Extract the [X, Y] coordinate from the center of the cell holding the provided text.  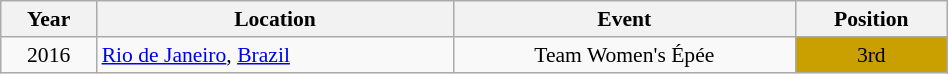
Position [871, 19]
2016 [49, 55]
Location [276, 19]
Event [624, 19]
Rio de Janeiro, Brazil [276, 55]
3rd [871, 55]
Year [49, 19]
Team Women's Épée [624, 55]
